Detect which cell encompasses the target text, then output its (X, Y) center coordinate. 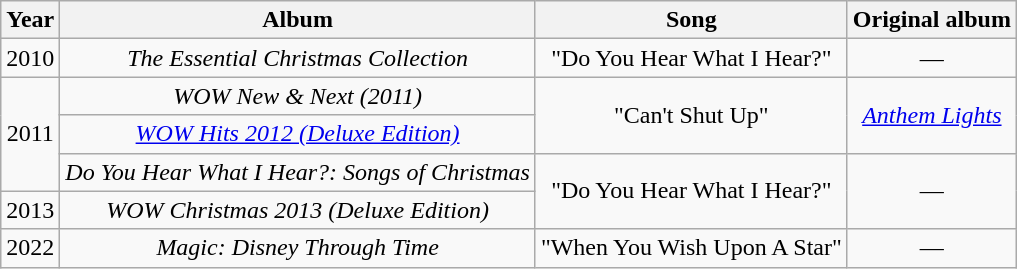
"Can't Shut Up" (691, 115)
The Essential Christmas Collection (298, 58)
Magic: Disney Through Time (298, 248)
"When You Wish Upon A Star" (691, 248)
Original album (932, 20)
2013 (30, 210)
Album (298, 20)
WOW Christmas 2013 (Deluxe Edition) (298, 210)
WOW New & Next (2011) (298, 96)
2010 (30, 58)
Anthem Lights (932, 115)
Do You Hear What I Hear?: Songs of Christmas (298, 172)
2022 (30, 248)
2011 (30, 134)
Song (691, 20)
Year (30, 20)
WOW Hits 2012 (Deluxe Edition) (298, 134)
